Identify which cell holds the provided text, then report its [x, y] central coordinate. 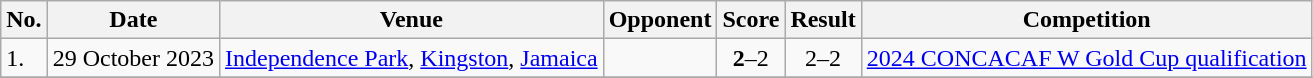
Date [133, 20]
Venue [412, 20]
Score [751, 20]
29 October 2023 [133, 58]
No. [24, 20]
Result [823, 20]
1. [24, 58]
Independence Park, Kingston, Jamaica [412, 58]
2024 CONCACAF W Gold Cup qualification [1086, 58]
Opponent [660, 20]
Competition [1086, 20]
